Extract the (X, Y) coordinate from the center of the cell holding the provided text.  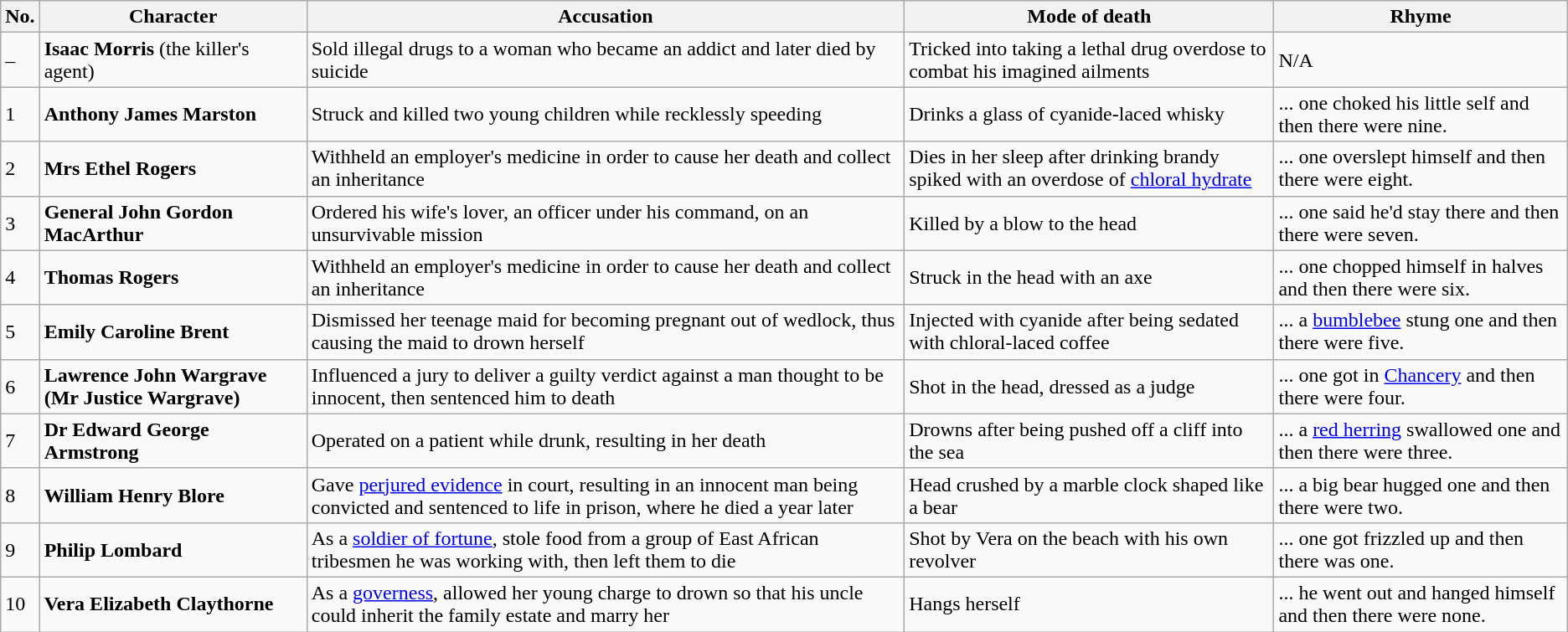
... one said he'd stay there and then there were seven. (1421, 223)
4 (20, 278)
As a governess, allowed her young charge to drown so that his uncle could inherit the family estate and marry her (605, 604)
7 (20, 440)
2 (20, 169)
Anthony James Marston (173, 114)
As a soldier of fortune, stole food from a group of East African tribesmen he was working with, then left them to die (605, 549)
Injected with cyanide after being sedated with chloral-laced coffee (1089, 331)
Hangs herself (1089, 604)
Vera Elizabeth Claythorne (173, 604)
Dies in her sleep after drinking brandy spiked with an overdose of chloral hydrate (1089, 169)
3 (20, 223)
... one got in Chancery and then there were four. (1421, 387)
... a bumblebee stung one and then there were five. (1421, 331)
... one chopped himself in halves and then there were six. (1421, 278)
Struck and killed two young children while recklessly speeding (605, 114)
Killed by a blow to the head (1089, 223)
– (20, 60)
9 (20, 549)
Ordered his wife's lover, an officer under his command, on an unsurvivable mission (605, 223)
No. (20, 17)
Philip Lombard (173, 549)
Mode of death (1089, 17)
Shot in the head, dressed as a judge (1089, 387)
Head crushed by a marble clock shaped like a bear (1089, 496)
Character (173, 17)
... a red herring swallowed one and then there were three. (1421, 440)
Thomas Rogers (173, 278)
Shot by Vera on the beach with his own revolver (1089, 549)
Dismissed her teenage maid for becoming pregnant out of wedlock, thus causing the maid to drown herself (605, 331)
6 (20, 387)
Tricked into taking a lethal drug overdose to combat his imagined ailments (1089, 60)
Influenced a jury to deliver a guilty verdict against a man thought to be innocent, then sentenced him to death (605, 387)
General John Gordon MacArthur (173, 223)
Rhyme (1421, 17)
Emily Caroline Brent (173, 331)
Drinks a glass of cyanide-laced whisky (1089, 114)
Mrs Ethel Rogers (173, 169)
... one overslept himself and then there were eight. (1421, 169)
... one choked his little self and then there were nine. (1421, 114)
8 (20, 496)
Operated on a patient while drunk, resulting in her death (605, 440)
... a big bear hugged one and then there were two. (1421, 496)
Lawrence John Wargrave (Mr Justice Wargrave) (173, 387)
10 (20, 604)
Drowns after being pushed off a cliff into the sea (1089, 440)
Accusation (605, 17)
Struck in the head with an axe (1089, 278)
William Henry Blore (173, 496)
Dr Edward George Armstrong (173, 440)
Sold illegal drugs to a woman who became an addict and later died by suicide (605, 60)
Gave perjured evidence in court, resulting in an innocent man being convicted and sentenced to life in prison, where he died a year later (605, 496)
... he went out and hanged himself and then there were none. (1421, 604)
5 (20, 331)
Isaac Morris (the killer's agent) (173, 60)
N/A (1421, 60)
1 (20, 114)
... one got frizzled up and then there was one. (1421, 549)
